Determine the (x, y) coordinate at the center of the cell enclosing the given text.  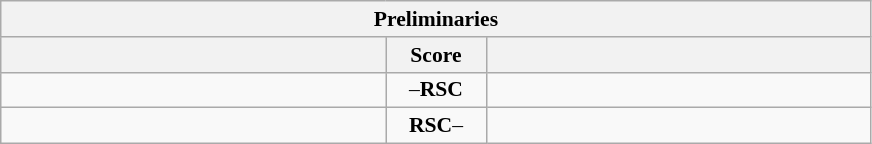
–RSC (436, 90)
Score (436, 55)
Preliminaries (436, 19)
RSC– (436, 126)
